Scan for the cell matching the given text and deliver its [X, Y] coordinate at center. 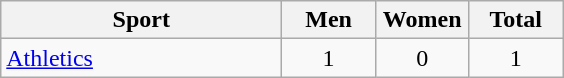
Sport [142, 20]
Men [329, 20]
Women [422, 20]
Athletics [142, 58]
Total [516, 20]
0 [422, 58]
